Capture the cell that displays the provided text and extract its (x, y) central coordinate. 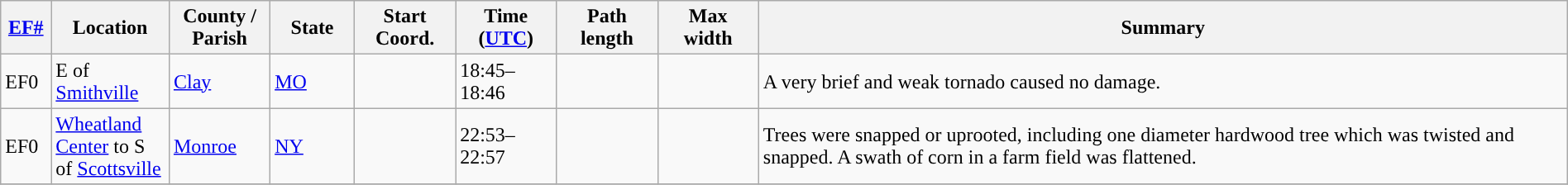
Time (UTC) (506, 28)
Wheatland Center to S of Scottsville (111, 146)
E of Smithville (111, 81)
Path length (607, 28)
A very brief and weak tornado caused no damage. (1163, 81)
Start Coord. (404, 28)
NY (313, 146)
Monroe (219, 146)
State (313, 28)
22:53–22:57 (506, 146)
Location (111, 28)
18:45–18:46 (506, 81)
Trees were snapped or uprooted, including one diameter hardwood tree which was twisted and snapped. A swath of corn in a farm field was flattened. (1163, 146)
Clay (219, 81)
MO (313, 81)
Summary (1163, 28)
County / Parish (219, 28)
Max width (708, 28)
EF# (26, 28)
